Locate the cell with the specified text and output its [X, Y] center coordinate. 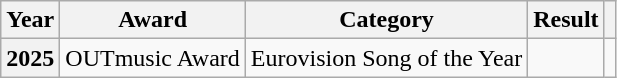
Eurovision Song of the Year [386, 58]
Category [386, 20]
Award [153, 20]
2025 [30, 58]
Result [566, 20]
Year [30, 20]
OUTmusic Award [153, 58]
